Scan for the cell matching the given text and deliver its (x, y) coordinate at center. 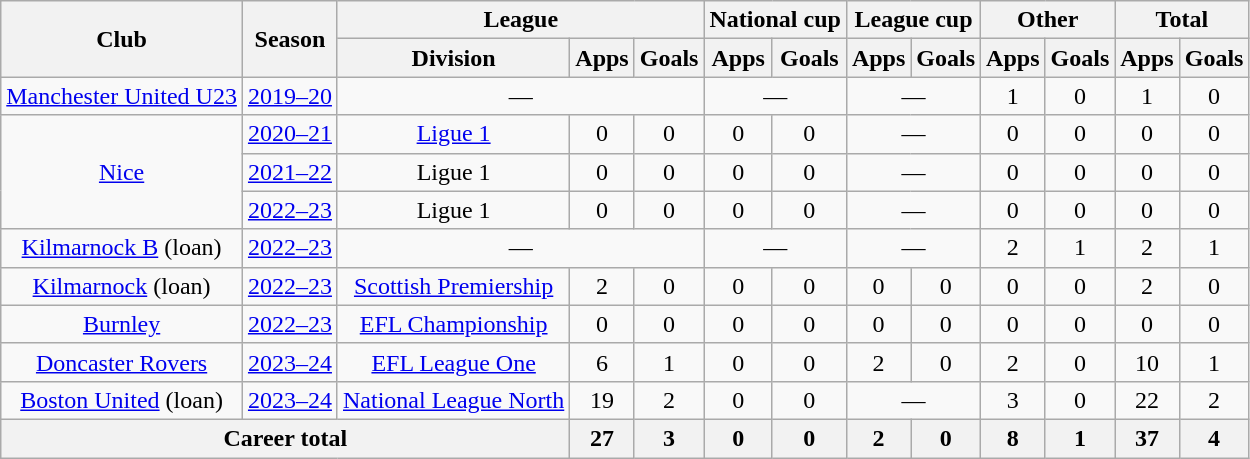
Other (1048, 20)
2021–22 (290, 172)
Career total (286, 438)
Kilmarnock B (loan) (122, 248)
EFL League One (453, 362)
League cup (913, 20)
Club (122, 39)
Total (1182, 20)
2019–20 (290, 96)
Season (290, 39)
19 (602, 400)
National League North (453, 400)
27 (602, 438)
22 (1147, 400)
Boston United (loan) (122, 400)
Burnley (122, 324)
Nice (122, 172)
Scottish Premiership (453, 286)
37 (1147, 438)
6 (602, 362)
Division (453, 58)
8 (1013, 438)
Kilmarnock (loan) (122, 286)
10 (1147, 362)
National cup (775, 20)
2020–21 (290, 134)
Doncaster Rovers (122, 362)
Manchester United U23 (122, 96)
4 (1214, 438)
League (520, 20)
EFL Championship (453, 324)
